Return the [x, y] coordinate for the center point of the cell that contains the specified text.  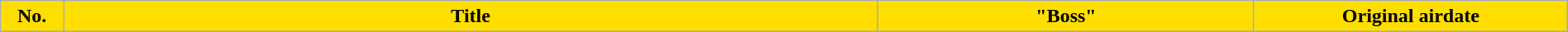
Title [471, 16]
No. [32, 16]
"Boss" [1067, 16]
Original airdate [1411, 16]
